Capture the cell that displays the provided text and extract its [x, y] central coordinate. 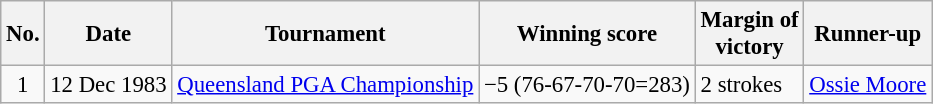
12 Dec 1983 [108, 85]
Tournament [326, 34]
1 [23, 85]
Ossie Moore [868, 85]
Date [108, 34]
No. [23, 34]
2 strokes [750, 85]
−5 (76-67-70-70=283) [588, 85]
Runner-up [868, 34]
Winning score [588, 34]
Queensland PGA Championship [326, 85]
Margin ofvictory [750, 34]
